Provide the (x, y) coordinate of the cell's center where the given text is located.  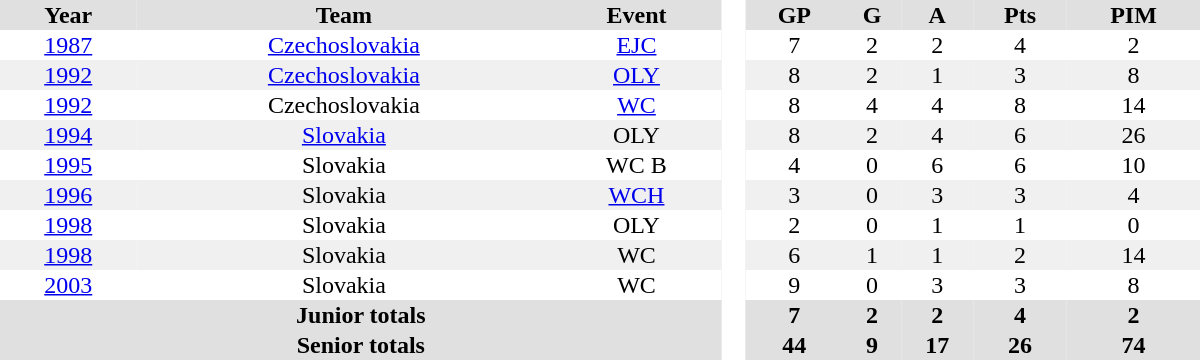
1994 (68, 135)
1995 (68, 165)
EJC (636, 45)
1996 (68, 195)
44 (794, 345)
Team (344, 15)
17 (937, 345)
1987 (68, 45)
A (937, 15)
10 (1134, 165)
GP (794, 15)
Junior totals (361, 315)
74 (1134, 345)
PIM (1134, 15)
Event (636, 15)
2003 (68, 285)
WC B (636, 165)
Senior totals (361, 345)
G (872, 15)
Pts (1020, 15)
Year (68, 15)
WCH (636, 195)
